For the text-containing cell, return its midpoint in (x, y) coordinate format. 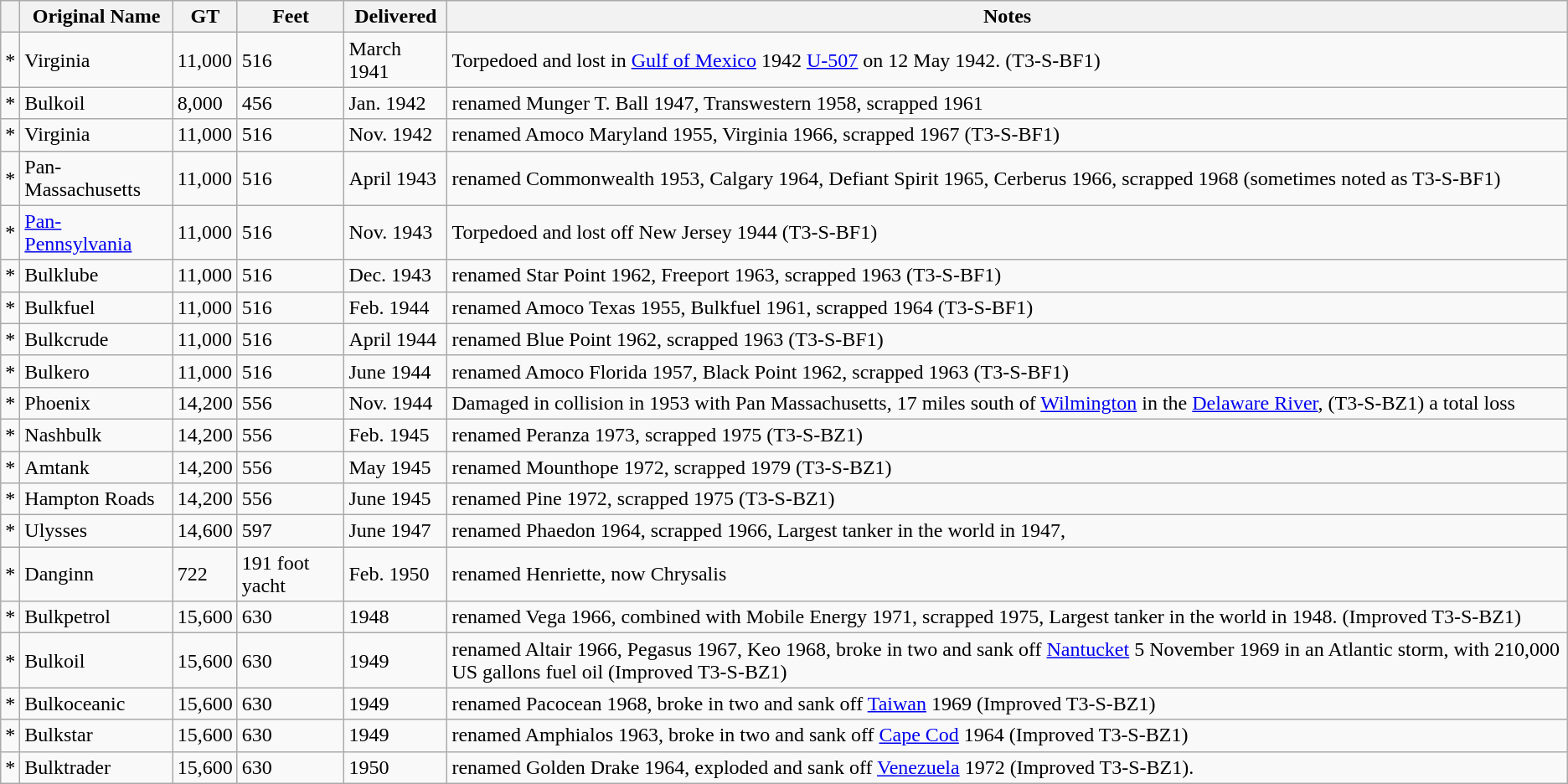
renamed Peranza 1973, scrapped 1975 (T3-S-BZ1) (1007, 435)
renamed Amoco Texas 1955, Bulkfuel 1961, scrapped 1964 (T3-S-BF1) (1007, 307)
renamed Munger T. Ball 1947, Transwestern 1958, scrapped 1961 (1007, 103)
Feb. 1944 (395, 307)
456 (291, 103)
April 1943 (395, 178)
renamed Star Point 1962, Freeport 1963, scrapped 1963 (T3-S-BF1) (1007, 276)
renamed Amoco Florida 1957, Black Point 1962, scrapped 1963 (T3-S-BF1) (1007, 371)
14,600 (204, 531)
Bulklube (96, 276)
Nashbulk (96, 435)
renamed Henriette, now Chrysalis (1007, 575)
Bulkpetrol (96, 617)
renamed Amphialos 1963, broke in two and sank off Cape Cod 1964 (Improved T3-S-BZ1) (1007, 735)
Nov. 1943 (395, 233)
Original Name (96, 17)
April 1944 (395, 339)
Feb. 1945 (395, 435)
Nov. 1944 (395, 403)
June 1944 (395, 371)
Delivered (395, 17)
Hampton Roads (96, 499)
Notes (1007, 17)
1950 (395, 767)
renamed Commonwealth 1953, Calgary 1964, Defiant Spirit 1965, Cerberus 1966, scrapped 1968 (sometimes noted as T3-S-BF1) (1007, 178)
renamed Phaedon 1964, scrapped 1966, Largest tanker in the world in 1947, (1007, 531)
Bulkstar (96, 735)
Amtank (96, 467)
191 foot yacht (291, 575)
Ulysses (96, 531)
Feet (291, 17)
Damaged in collision in 1953 with Pan Massachusetts, 17 miles south of Wilmington in the Delaware River, (T3-S-BZ1) a total loss (1007, 403)
Pan-Pennsylvania (96, 233)
597 (291, 531)
renamed Mounthope 1972, scrapped 1979 (T3-S-BZ1) (1007, 467)
Bulkcrude (96, 339)
Feb. 1950 (395, 575)
Danginn (96, 575)
Dec. 1943 (395, 276)
8,000 (204, 103)
Bulktrader (96, 767)
Torpedoed and lost off New Jersey 1944 (T3-S-BF1) (1007, 233)
1948 (395, 617)
Bulkoceanic (96, 704)
GT (204, 17)
renamed Vega 1966, combined with Mobile Energy 1971, scrapped 1975, Largest tanker in the world in 1948. (Improved T3-S-BZ1) (1007, 617)
June 1947 (395, 531)
June 1945 (395, 499)
March 1941 (395, 60)
May 1945 (395, 467)
Bulkero (96, 371)
Nov. 1942 (395, 135)
Pan-Massachusetts (96, 178)
renamed Pacocean 1968, broke in two and sank off Taiwan 1969 (Improved T3-S-BZ1) (1007, 704)
Bulkfuel (96, 307)
renamed Pine 1972, scrapped 1975 (T3-S-BZ1) (1007, 499)
722 (204, 575)
Jan. 1942 (395, 103)
renamed Golden Drake 1964, exploded and sank off Venezuela 1972 (Improved T3-S-BZ1). (1007, 767)
renamed Amoco Maryland 1955, Virginia 1966, scrapped 1967 (T3-S-BF1) (1007, 135)
Phoenix (96, 403)
Torpedoed and lost in Gulf of Mexico 1942 U-507 on 12 May 1942. (T3-S-BF1) (1007, 60)
renamed Blue Point 1962, scrapped 1963 (T3-S-BF1) (1007, 339)
